Extract the [x, y] coordinate from the center of the cell holding the provided text.  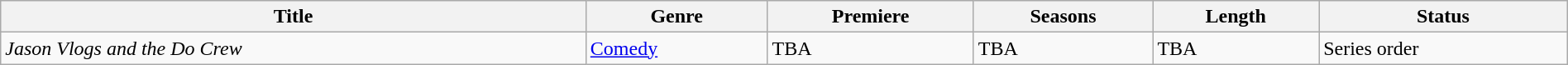
Title [294, 17]
Jason Vlogs and the Do Crew [294, 48]
Comedy [676, 48]
Status [1444, 17]
Genre [676, 17]
Seasons [1064, 17]
Series order [1444, 48]
Premiere [870, 17]
Length [1236, 17]
